Output the [X, Y] coordinate of the center of the cell containing the given text.  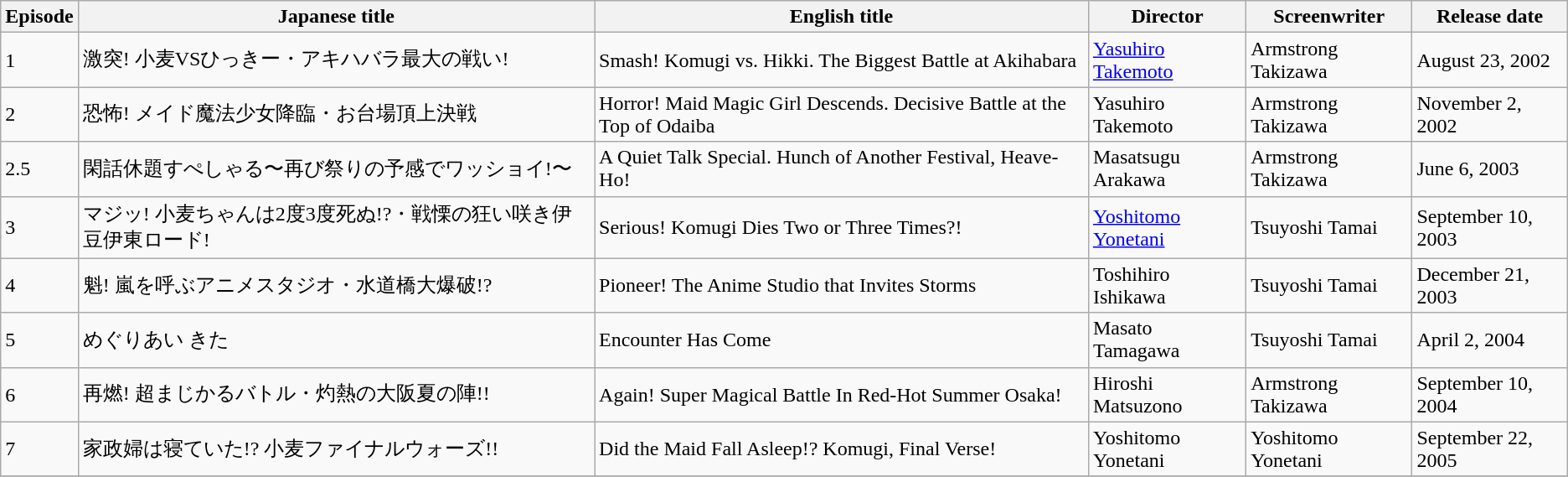
Japanese title [336, 17]
Again! Super Magical Battle In Red-Hot Summer Osaka! [842, 394]
Serious! Komugi Dies Two or Three Times?! [842, 227]
激突! 小麦VSひっきー・アキハバラ最大の戦い! [336, 60]
Horror! Maid Magic Girl Descends. Decisive Battle at the Top of Odaiba [842, 114]
2.5 [39, 169]
2 [39, 114]
Masatsugu Arakawa [1167, 169]
Pioneer! The Anime Studio that Invites Storms [842, 285]
再燃! 超まじかるバトル・灼熱の大阪夏の陣!! [336, 394]
December 21, 2003 [1489, 285]
April 2, 2004 [1489, 340]
閑話休題すぺしゃる〜再び祭りの予感でワッショイ!〜 [336, 169]
Masato Tamagawa [1167, 340]
6 [39, 394]
August 23, 2002 [1489, 60]
5 [39, 340]
恐怖! メイド魔法少女降臨・お台場頂上決戦 [336, 114]
November 2, 2002 [1489, 114]
Screenwriter [1329, 17]
Did the Maid Fall Asleep!? Komugi, Final Verse! [842, 449]
めぐりあい きた [336, 340]
September 10, 2003 [1489, 227]
Encounter Has Come [842, 340]
マジッ! 小麦ちゃんは2度3度死ぬ!?・戦慄の狂い咲き伊豆伊東ロード! [336, 227]
Toshihiro Ishikawa [1167, 285]
Release date [1489, 17]
Hiroshi Matsuzono [1167, 394]
Episode [39, 17]
A Quiet Talk Special. Hunch of Another Festival, Heave-Ho! [842, 169]
Smash! Komugi vs. Hikki. The Biggest Battle at Akihabara [842, 60]
7 [39, 449]
Director [1167, 17]
3 [39, 227]
English title [842, 17]
1 [39, 60]
家政婦は寝ていた!? 小麦ファイナルウォーズ!! [336, 449]
魁! 嵐を呼ぶアニメスタジオ・水道橋大爆破!? [336, 285]
4 [39, 285]
September 22, 2005 [1489, 449]
June 6, 2003 [1489, 169]
September 10, 2004 [1489, 394]
